From the cell containing the given text, extract its center point as [X, Y] coordinate. 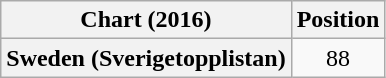
Position [338, 20]
Sweden (Sverigetopplistan) [146, 58]
88 [338, 58]
Chart (2016) [146, 20]
